From the cell containing the given text, extract its center point as [X, Y] coordinate. 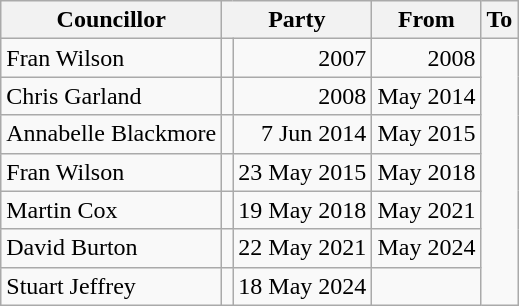
May 2024 [426, 248]
Chris Garland [112, 96]
From [426, 20]
May 2015 [426, 134]
18 May 2024 [302, 286]
Stuart Jeffrey [112, 286]
2007 [302, 58]
May 2018 [426, 172]
Party [297, 20]
David Burton [112, 248]
To [500, 20]
19 May 2018 [302, 210]
May 2021 [426, 210]
22 May 2021 [302, 248]
Annabelle Blackmore [112, 134]
Martin Cox [112, 210]
7 Jun 2014 [302, 134]
May 2014 [426, 96]
Councillor [112, 20]
23 May 2015 [302, 172]
